Locate the cell with the specified text and output its [X, Y] center coordinate. 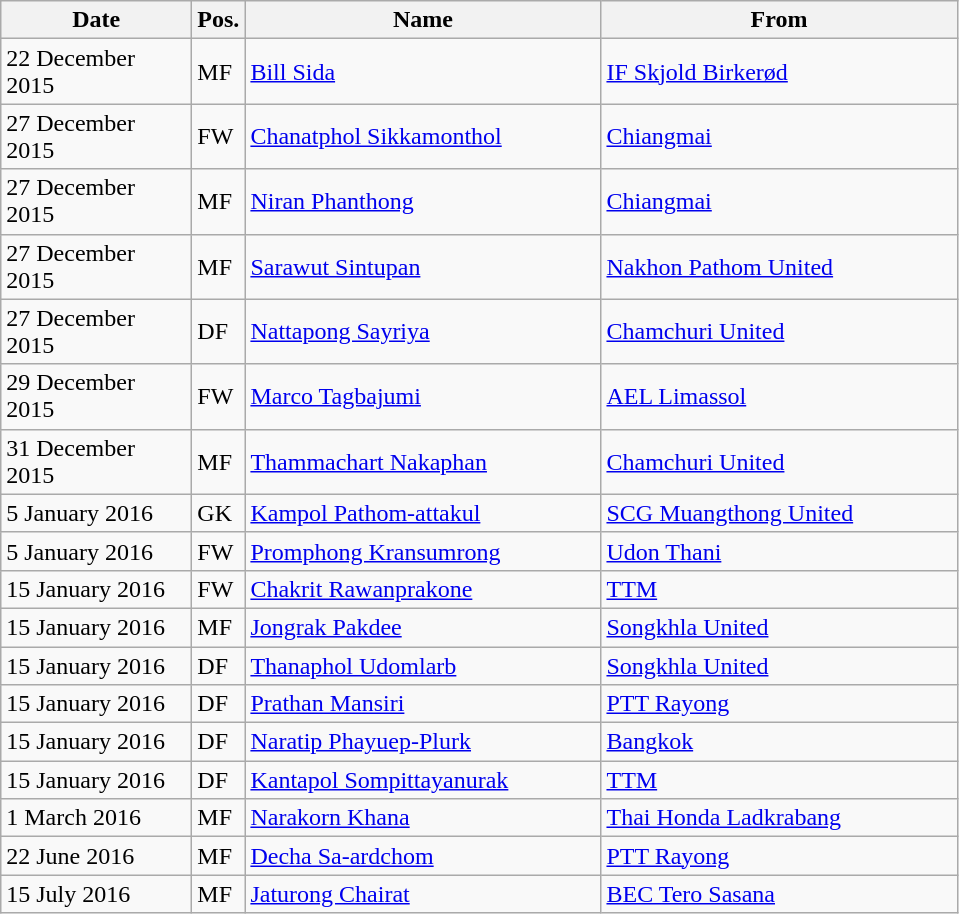
SCG Muangthong United [779, 513]
Bill Sida [423, 72]
Kampol Pathom-attakul [423, 513]
Nattapong Sayriya [423, 332]
Thanaphol Udomlarb [423, 665]
31 December 2015 [96, 462]
GK [218, 513]
Jaturong Chairat [423, 894]
Kantapol Sompittayanurak [423, 780]
Promphong Kransumrong [423, 551]
22 December 2015 [96, 72]
22 June 2016 [96, 856]
Jongrak Pakdee [423, 627]
Prathan Mansiri [423, 704]
15 July 2016 [96, 894]
BEC Tero Sasana [779, 894]
Decha Sa-ardchom [423, 856]
Narakorn Khana [423, 818]
Pos. [218, 20]
Chanatphol Sikkamonthol [423, 136]
Sarawut Sintupan [423, 266]
Thammachart Nakaphan [423, 462]
Name [423, 20]
Niran Phanthong [423, 202]
Nakhon Pathom United [779, 266]
Thai Honda Ladkrabang [779, 818]
AEL Limassol [779, 396]
Naratip Phayuep-Plurk [423, 742]
Chakrit Rawanprakone [423, 589]
1 March 2016 [96, 818]
Marco Tagbajumi [423, 396]
IF Skjold Birkerød [779, 72]
Udon Thani [779, 551]
Bangkok [779, 742]
Date [96, 20]
From [779, 20]
29 December 2015 [96, 396]
